Detect which cell encompasses the target text, then output its (X, Y) center coordinate. 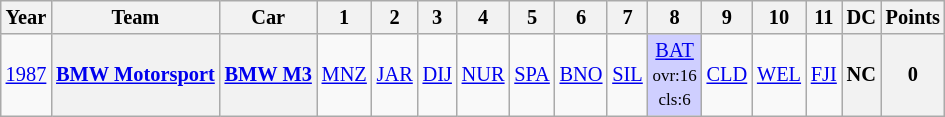
FJI (824, 75)
Car (268, 17)
0 (913, 75)
11 (824, 17)
7 (627, 17)
JAR (395, 75)
DC (862, 17)
10 (779, 17)
BMW Motorsport (135, 75)
4 (484, 17)
SIL (627, 75)
Points (913, 17)
Team (135, 17)
3 (438, 17)
6 (582, 17)
BMW M3 (268, 75)
2 (395, 17)
1 (344, 17)
DIJ (438, 75)
BNO (582, 75)
8 (675, 17)
NC (862, 75)
CLD (727, 75)
5 (532, 17)
Year (26, 17)
MNZ (344, 75)
WEL (779, 75)
NUR (484, 75)
1987 (26, 75)
9 (727, 17)
BATovr:16cls:6 (675, 75)
SPA (532, 75)
